Return (x, y) of the center of cell containing provided text 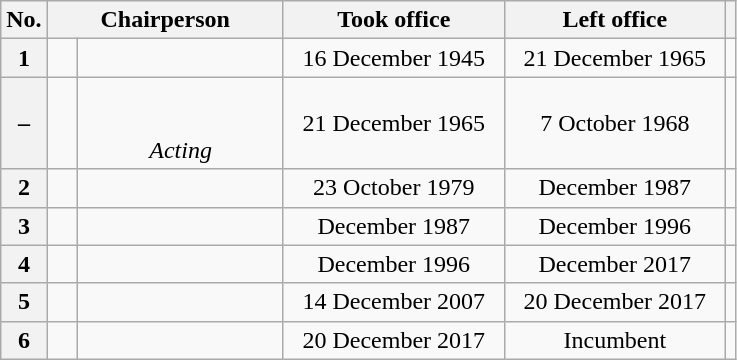
Chairperson (165, 20)
3 (24, 226)
Incumbent (614, 340)
16 December 1945 (394, 58)
23 October 1979 (394, 188)
6 (24, 340)
2 (24, 188)
14 December 2007 (394, 302)
5 (24, 302)
No. (24, 20)
7 October 1968 (614, 123)
4 (24, 264)
Acting (180, 123)
– (24, 123)
Took office (394, 20)
1 (24, 58)
December 2017 (614, 264)
Left office (614, 20)
